Return the [x, y] coordinate for the center point of the cell that contains the specified text.  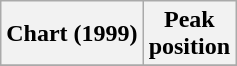
Peakposition [189, 34]
Chart (1999) [72, 34]
